Identify which cell holds the provided text, then report its (X, Y) central coordinate. 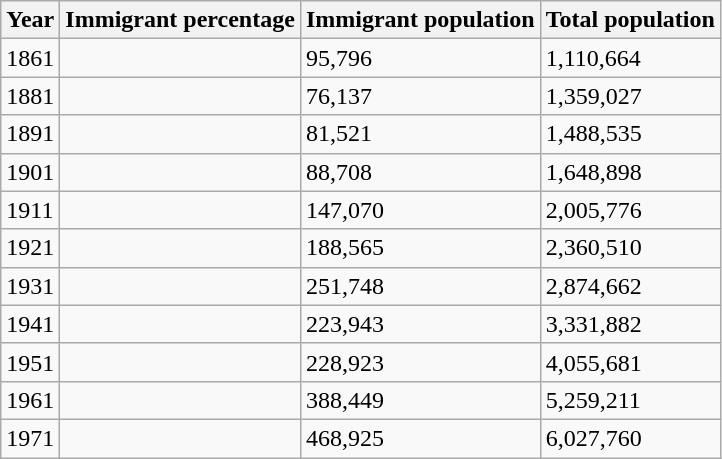
Immigrant percentage (180, 20)
1861 (30, 58)
76,137 (420, 96)
88,708 (420, 172)
468,925 (420, 438)
1891 (30, 134)
228,923 (420, 362)
4,055,681 (630, 362)
1881 (30, 96)
1971 (30, 438)
147,070 (420, 210)
95,796 (420, 58)
5,259,211 (630, 400)
1921 (30, 248)
388,449 (420, 400)
1,648,898 (630, 172)
1901 (30, 172)
Year (30, 20)
1,110,664 (630, 58)
1,359,027 (630, 96)
6,027,760 (630, 438)
Total population (630, 20)
1941 (30, 324)
251,748 (420, 286)
188,565 (420, 248)
1931 (30, 286)
1,488,535 (630, 134)
2,360,510 (630, 248)
Immigrant population (420, 20)
223,943 (420, 324)
2,874,662 (630, 286)
1911 (30, 210)
3,331,882 (630, 324)
1961 (30, 400)
1951 (30, 362)
81,521 (420, 134)
2,005,776 (630, 210)
